Pinpoint the cell where the given text exists, returning its (X, Y) midpoint coordinate. 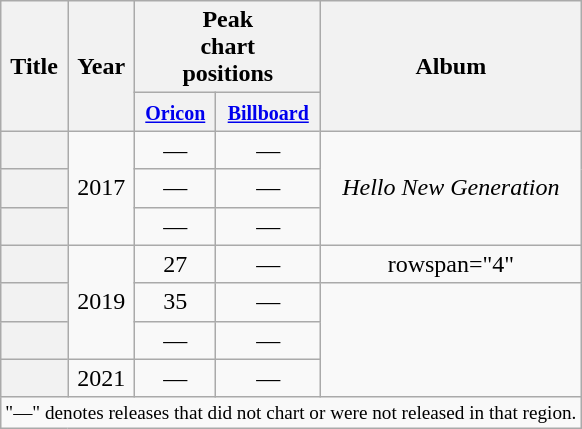
Title (34, 66)
Peak chart positions (228, 47)
rowspan="4" (451, 264)
"—" denotes releases that did not chart or were not released in that region. (291, 413)
Album (451, 66)
Hello New Generation (451, 188)
35 (176, 302)
2019 (102, 302)
Billboard (268, 112)
Oricon (176, 112)
27 (176, 264)
Year (102, 66)
2017 (102, 188)
2021 (102, 378)
